Output the [X, Y] coordinate of the center of the cell containing the given text.  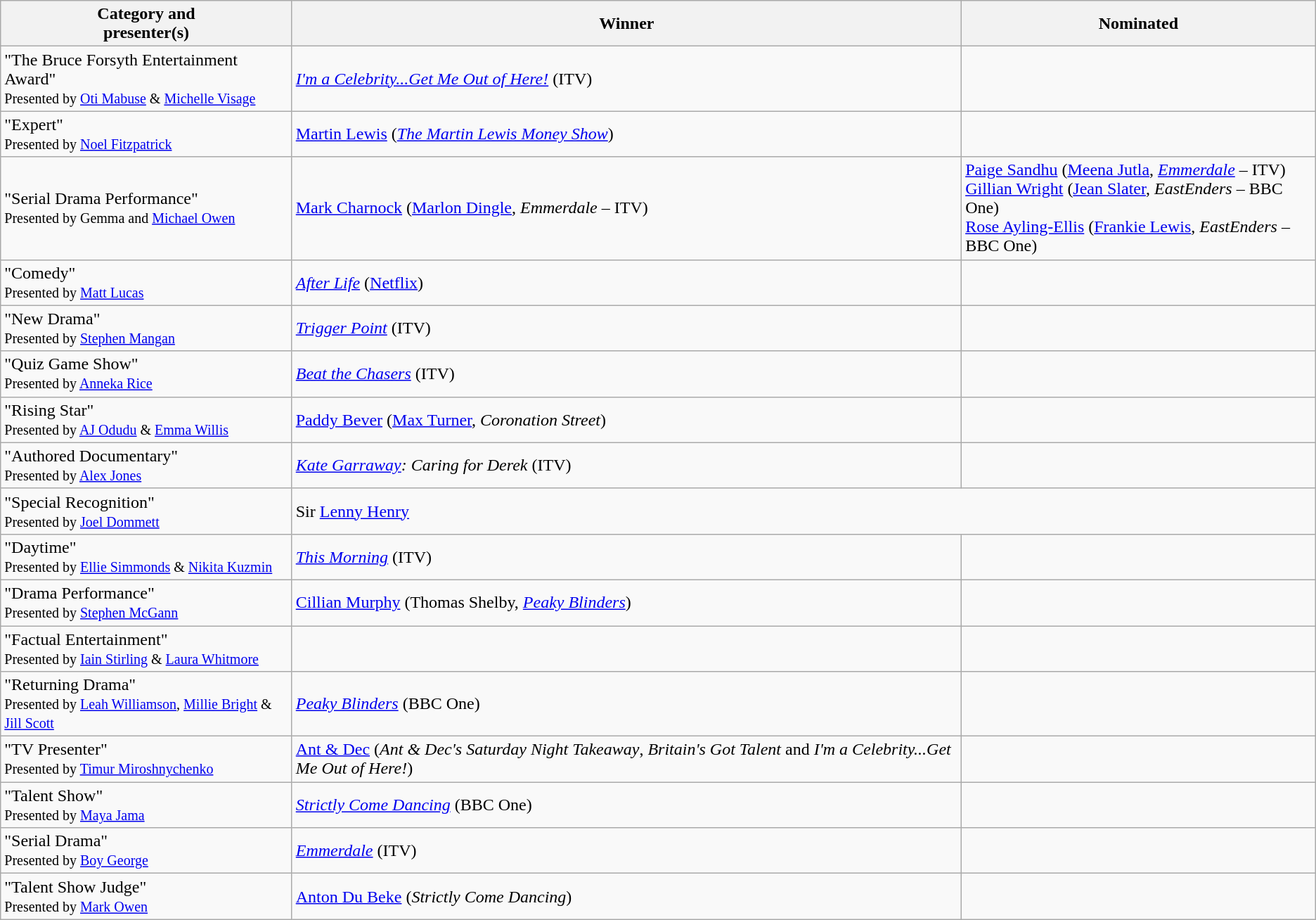
Anton Du Beke (Strictly Come Dancing) [626, 896]
"Drama Performance"Presented by Stephen McGann [146, 602]
Ant & Dec (Ant & Dec's Saturday Night Takeaway, Britain's Got Talent and I'm a Celebrity...Get Me Out of Here!) [626, 760]
"New Drama"Presented by Stephen Mangan [146, 328]
"Talent Show Judge"Presented by Mark Owen [146, 896]
Paddy Bever (Max Turner, Coronation Street) [626, 419]
Trigger Point (ITV) [626, 328]
Martin Lewis (The Martin Lewis Money Show) [626, 134]
Emmerdale (ITV) [626, 851]
"Expert"Presented by Noel Fitzpatrick [146, 134]
Category and presenter(s) [146, 24]
After Life (Netflix) [626, 283]
Nominated [1139, 24]
"Authored Documentary"Presented by Alex Jones [146, 466]
"Serial Drama"Presented by Boy George [146, 851]
"Serial Drama Performance"Presented by Gemma and Michael Owen [146, 208]
This Morning (ITV) [626, 557]
"Daytime"Presented by Ellie Simmonds & Nikita Kuzmin [146, 557]
I'm a Celebrity...Get Me Out of Here! (ITV) [626, 79]
Sir Lenny Henry [804, 511]
Strictly Come Dancing (BBC One) [626, 805]
"Special Recognition"Presented by Joel Dommett [146, 511]
"Factual Entertainment"Presented by Iain Stirling & Laura Whitmore [146, 649]
"Quiz Game Show"Presented by Anneka Rice [146, 374]
"Comedy"Presented by Matt Lucas [146, 283]
Beat the Chasers (ITV) [626, 374]
"The Bruce Forsyth Entertainment Award"Presented by Oti Mabuse & Michelle Visage [146, 79]
"Rising Star"Presented by AJ Odudu & Emma Willis [146, 419]
Paige Sandhu (Meena Jutla, Emmerdale – ITV)Gillian Wright (Jean Slater, EastEnders – BBC One)Rose Ayling-Ellis (Frankie Lewis, EastEnders – BBC One) [1139, 208]
Peaky Blinders (BBC One) [626, 704]
"TV Presenter"Presented by Timur Miroshnychenko [146, 760]
Winner [626, 24]
Mark Charnock (Marlon Dingle, Emmerdale – ITV) [626, 208]
Cillian Murphy (Thomas Shelby, Peaky Blinders) [626, 602]
"Talent Show"Presented by Maya Jama [146, 805]
"Returning Drama"Presented by Leah Williamson, Millie Bright & Jill Scott [146, 704]
Kate Garraway: Caring for Derek (ITV) [626, 466]
